Pinpoint the cell where the given text exists, returning its (X, Y) midpoint coordinate. 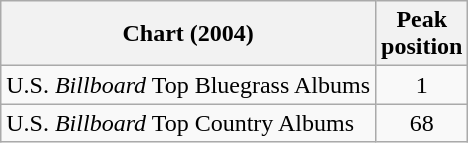
U.S. Billboard Top Country Albums (188, 123)
68 (422, 123)
1 (422, 85)
U.S. Billboard Top Bluegrass Albums (188, 85)
Chart (2004) (188, 34)
Peakposition (422, 34)
